Determine the (x, y) coordinate at the center of the cell enclosing the given text.  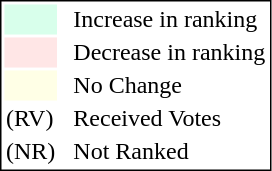
(NR) (30, 151)
Received Votes (170, 119)
Not Ranked (170, 151)
Decrease in ranking (170, 53)
(RV) (30, 119)
Increase in ranking (170, 19)
No Change (170, 85)
